Capture the cell that displays the provided text and extract its (x, y) central coordinate. 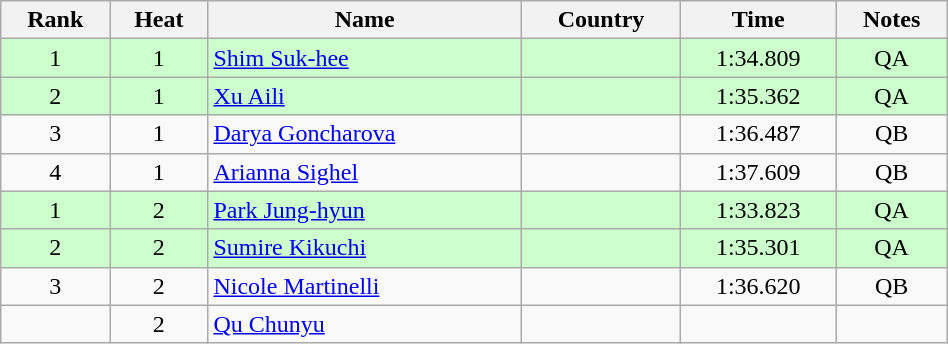
1:36.487 (758, 134)
Notes (892, 20)
Xu Aili (365, 96)
Darya Goncharova (365, 134)
Park Jung-hyun (365, 210)
Nicole Martinelli (365, 286)
1:37.609 (758, 172)
Shim Suk-hee (365, 58)
Country (602, 20)
Heat (159, 20)
Arianna Sighel (365, 172)
1:34.809 (758, 58)
Time (758, 20)
1:35.362 (758, 96)
Rank (56, 20)
Name (365, 20)
1:33.823 (758, 210)
Qu Chunyu (365, 324)
1:35.301 (758, 248)
Sumire Kikuchi (365, 248)
1:36.620 (758, 286)
4 (56, 172)
